Provide the (x, y) coordinate of the cell's center where the given text is located.  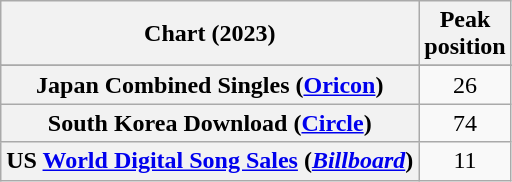
74 (465, 123)
11 (465, 161)
Japan Combined Singles (Oricon) (210, 85)
Peakposition (465, 34)
US World Digital Song Sales (Billboard) (210, 161)
Chart (2023) (210, 34)
26 (465, 85)
South Korea Download (Circle) (210, 123)
